Extract the [X, Y] coordinate from the center of the cell holding the provided text.  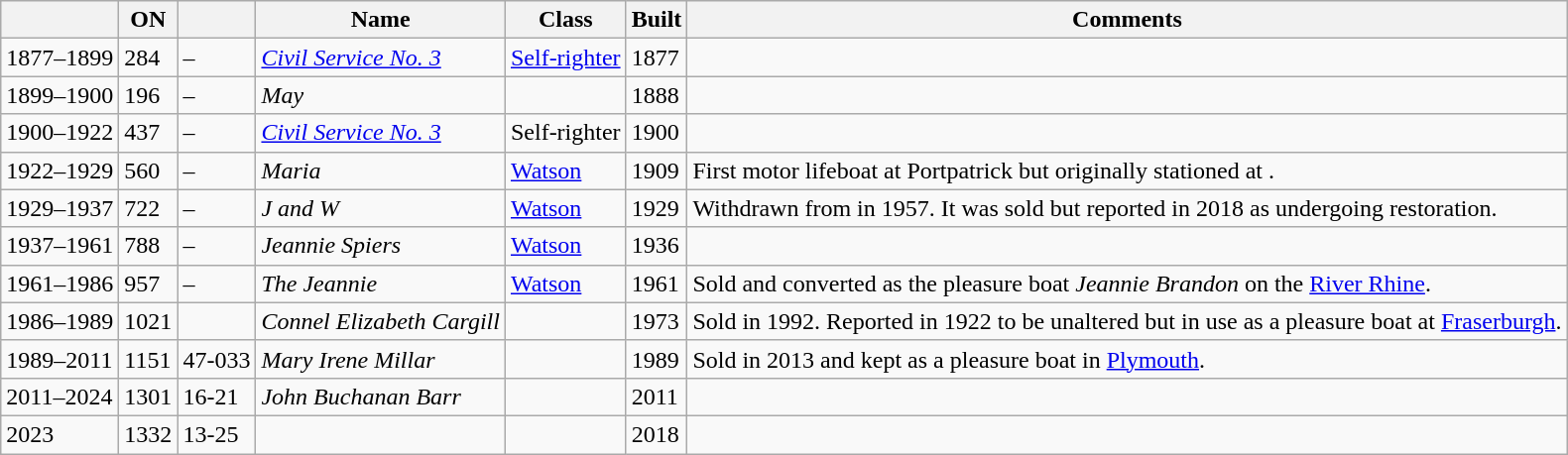
957 [149, 284]
Built [657, 20]
2011–2024 [60, 397]
722 [149, 208]
1151 [149, 359]
1877 [657, 57]
Sold in 2013 and kept as a pleasure boat in Plymouth. [1127, 359]
1929–1937 [60, 208]
1989–2011 [60, 359]
1888 [657, 95]
1929 [657, 208]
1922–1929 [60, 171]
The Jeannie [381, 284]
1899–1900 [60, 95]
284 [149, 57]
788 [149, 246]
Sold and converted as the pleasure boat Jeannie Brandon on the River Rhine. [1127, 284]
May [381, 95]
16-21 [216, 397]
196 [149, 95]
47-033 [216, 359]
2011 [657, 397]
1989 [657, 359]
1900 [657, 133]
1986–1989 [60, 321]
Connel Elizabeth Cargill [381, 321]
437 [149, 133]
ON [149, 20]
2023 [60, 434]
1937–1961 [60, 246]
Maria [381, 171]
560 [149, 171]
1961–1986 [60, 284]
First motor lifeboat at Portpatrick but originally stationed at . [1127, 171]
Name [381, 20]
1900–1922 [60, 133]
Jeannie Spiers [381, 246]
1332 [149, 434]
Sold in 1992. Reported in 1922 to be unaltered but in use as a pleasure boat at Fraserburgh. [1127, 321]
1909 [657, 171]
J and W [381, 208]
2018 [657, 434]
Comments [1127, 20]
1021 [149, 321]
1961 [657, 284]
1877–1899 [60, 57]
Mary Irene Millar [381, 359]
1936 [657, 246]
13-25 [216, 434]
John Buchanan Barr [381, 397]
Withdrawn from in 1957. It was sold but reported in 2018 as undergoing restoration. [1127, 208]
1301 [149, 397]
1973 [657, 321]
Class [565, 20]
